Scan for the cell matching the given text and deliver its [X, Y] coordinate at center. 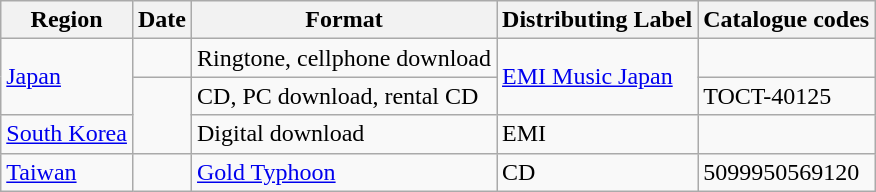
Distributing Label [598, 20]
TOCT-40125 [786, 96]
Region [67, 20]
CD [598, 172]
Gold Typhoon [344, 172]
CD, PC download, rental CD [344, 96]
5099950569120 [786, 172]
Digital download [344, 134]
Date [162, 20]
Format [344, 20]
Taiwan [67, 172]
South Korea [67, 134]
EMI Music Japan [598, 77]
EMI [598, 134]
Japan [67, 77]
Catalogue codes [786, 20]
Ringtone, cellphone download [344, 58]
